Locate the cell with the specified text and output its [X, Y] center coordinate. 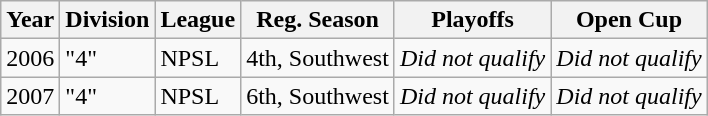
Division [108, 20]
2006 [30, 58]
4th, Southwest [318, 58]
League [198, 20]
Playoffs [472, 20]
2007 [30, 96]
Open Cup [629, 20]
6th, Southwest [318, 96]
Reg. Season [318, 20]
Year [30, 20]
